Locate the cell with the specified text and output its (x, y) center coordinate. 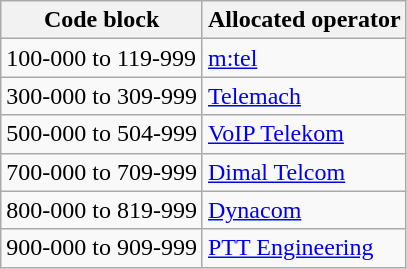
Dynacom (304, 210)
500-000 to 504-999 (102, 134)
900-000 to 909-999 (102, 248)
700-000 to 709-999 (102, 172)
100-000 to 119-999 (102, 58)
800-000 to 819-999 (102, 210)
Telemach (304, 96)
PTT Engineering (304, 248)
m:tel (304, 58)
Code block (102, 20)
300-000 to 309-999 (102, 96)
Dimal Telcom (304, 172)
VoIP Telekom (304, 134)
Allocated operator (304, 20)
